Return the [x, y] coordinate for the center point of the cell that contains the specified text.  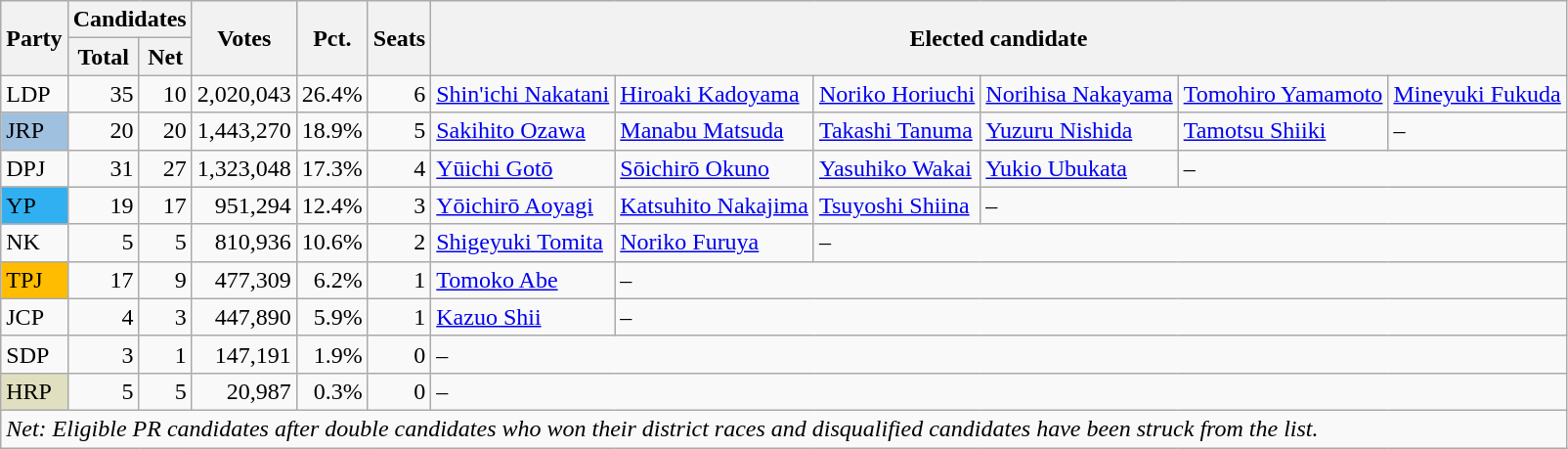
Hiroaki Kadoyama [715, 94]
447,890 [244, 317]
Party [34, 38]
Yōichirō Aoyagi [523, 205]
26.4% [332, 94]
Seats [399, 38]
Norihisa Nakayama [1079, 94]
Votes [244, 38]
31 [104, 168]
HRP [34, 391]
1,443,270 [244, 131]
Elected candidate [999, 38]
147,191 [244, 354]
2,020,043 [244, 94]
Candidates [129, 20]
Tamotsu Shiiki [1283, 131]
18.9% [332, 131]
10.6% [332, 243]
Takashi Tanuma [896, 131]
1.9% [332, 354]
19 [104, 205]
Tomohiro Yamamoto [1283, 94]
Manabu Matsuda [715, 131]
9 [165, 280]
Net: Eligible PR candidates after double candidates who won their district races and disqualified candidates have been struck from the list. [784, 428]
10 [165, 94]
Pct. [332, 38]
Tsuyoshi Shiina [896, 205]
Sōichirō Okuno [715, 168]
951,294 [244, 205]
Mineyuki Fukuda [1477, 94]
6 [399, 94]
Katsuhito Nakajima [715, 205]
Yuzuru Nishida [1079, 131]
477,309 [244, 280]
2 [399, 243]
Shin'ichi Nakatani [523, 94]
Yasuhiko Wakai [896, 168]
810,936 [244, 243]
12.4% [332, 205]
0.3% [332, 391]
17.3% [332, 168]
Total [104, 57]
Noriko Furuya [715, 243]
27 [165, 168]
NK [34, 243]
JCP [34, 317]
35 [104, 94]
LDP [34, 94]
Yūichi Gotō [523, 168]
Kazuo Shii [523, 317]
TPJ [34, 280]
JRP [34, 131]
6.2% [332, 280]
Sakihito Ozawa [523, 131]
5.9% [332, 317]
YP [34, 205]
Shigeyuki Tomita [523, 243]
1,323,048 [244, 168]
Tomoko Abe [523, 280]
DPJ [34, 168]
20,987 [244, 391]
Yukio Ubukata [1079, 168]
SDP [34, 354]
Net [165, 57]
Noriko Horiuchi [896, 94]
